Extract the [x, y] coordinate from the center of the cell holding the provided text.  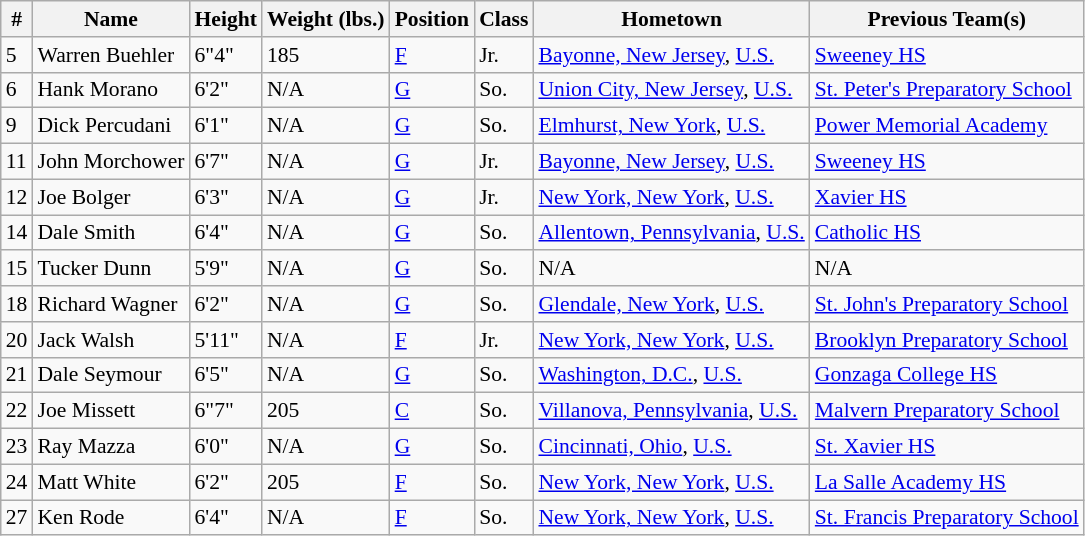
Elmhurst, New York, U.S. [671, 126]
Catholic HS [947, 233]
St. Xavier HS [947, 447]
Position [432, 19]
# [17, 19]
Hank Morano [110, 90]
Allentown, Pennsylvania, U.S. [671, 233]
15 [17, 269]
9 [17, 126]
Dick Percudani [110, 126]
La Salle Academy HS [947, 482]
14 [17, 233]
Xavier HS [947, 197]
6'5" [225, 375]
6'1" [225, 126]
6"4" [225, 55]
185 [326, 55]
St. John's Preparatory School [947, 304]
6'3" [225, 197]
5 [17, 55]
Villanova, Pennsylvania, U.S. [671, 411]
Hometown [671, 19]
Class [504, 19]
6'0" [225, 447]
Dale Smith [110, 233]
St. Peter's Preparatory School [947, 90]
5'9" [225, 269]
Ray Mazza [110, 447]
St. Francis Preparatory School [947, 518]
Joe Bolger [110, 197]
Weight (lbs.) [326, 19]
Ken Rode [110, 518]
11 [17, 162]
6'7" [225, 162]
Brooklyn Preparatory School [947, 340]
Height [225, 19]
12 [17, 197]
Dale Seymour [110, 375]
Matt White [110, 482]
Tucker Dunn [110, 269]
Name [110, 19]
18 [17, 304]
23 [17, 447]
24 [17, 482]
22 [17, 411]
Previous Team(s) [947, 19]
5'11" [225, 340]
Joe Missett [110, 411]
John Morchower [110, 162]
Cincinnati, Ohio, U.S. [671, 447]
Washington, D.C., U.S. [671, 375]
21 [17, 375]
Gonzaga College HS [947, 375]
27 [17, 518]
6 [17, 90]
Union City, New Jersey, U.S. [671, 90]
Malvern Preparatory School [947, 411]
Glendale, New York, U.S. [671, 304]
Richard Wagner [110, 304]
20 [17, 340]
Jack Walsh [110, 340]
Warren Buehler [110, 55]
Power Memorial Academy [947, 126]
C [432, 411]
6"7" [225, 411]
